Return (x, y) of the center of cell containing provided text 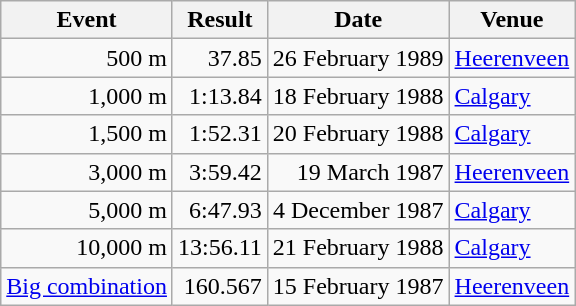
Big combination (87, 286)
4 December 1987 (358, 210)
13:56.11 (220, 248)
1,500 m (87, 134)
Date (358, 20)
15 February 1987 (358, 286)
3:59.42 (220, 172)
18 February 1988 (358, 96)
1:13.84 (220, 96)
37.85 (220, 58)
21 February 1988 (358, 248)
1,000 m (87, 96)
Venue (512, 20)
Event (87, 20)
160.567 (220, 286)
3,000 m (87, 172)
Result (220, 20)
500 m (87, 58)
10,000 m (87, 248)
20 February 1988 (358, 134)
6:47.93 (220, 210)
19 March 1987 (358, 172)
1:52.31 (220, 134)
26 February 1989 (358, 58)
5,000 m (87, 210)
